Detect which cell encompasses the target text, then output its [x, y] center coordinate. 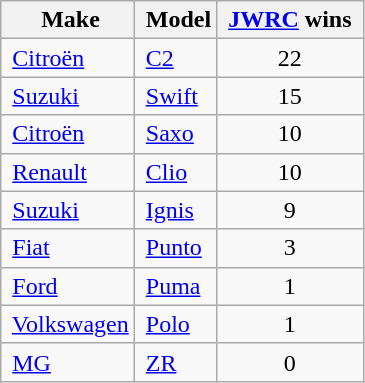
Swift [175, 96]
22 [290, 58]
15 [290, 96]
0 [290, 362]
JWRC wins [290, 20]
Polo [175, 324]
Make [68, 20]
Puma [175, 286]
3 [290, 248]
Fiat [68, 248]
Saxo [175, 134]
MG [68, 362]
9 [290, 210]
C2 [175, 58]
Clio [175, 172]
ZR [175, 362]
Model [175, 20]
Ignis [175, 210]
Volkswagen [68, 324]
Renault [68, 172]
Ford [68, 286]
Punto [175, 248]
